Provide the (x, y) coordinate of the cell's center where the given text is located.  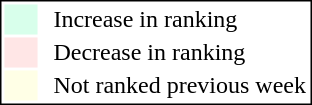
Decrease in ranking (180, 53)
Not ranked previous week (180, 85)
Increase in ranking (180, 19)
